Identify which cell holds the provided text, then report its [x, y] central coordinate. 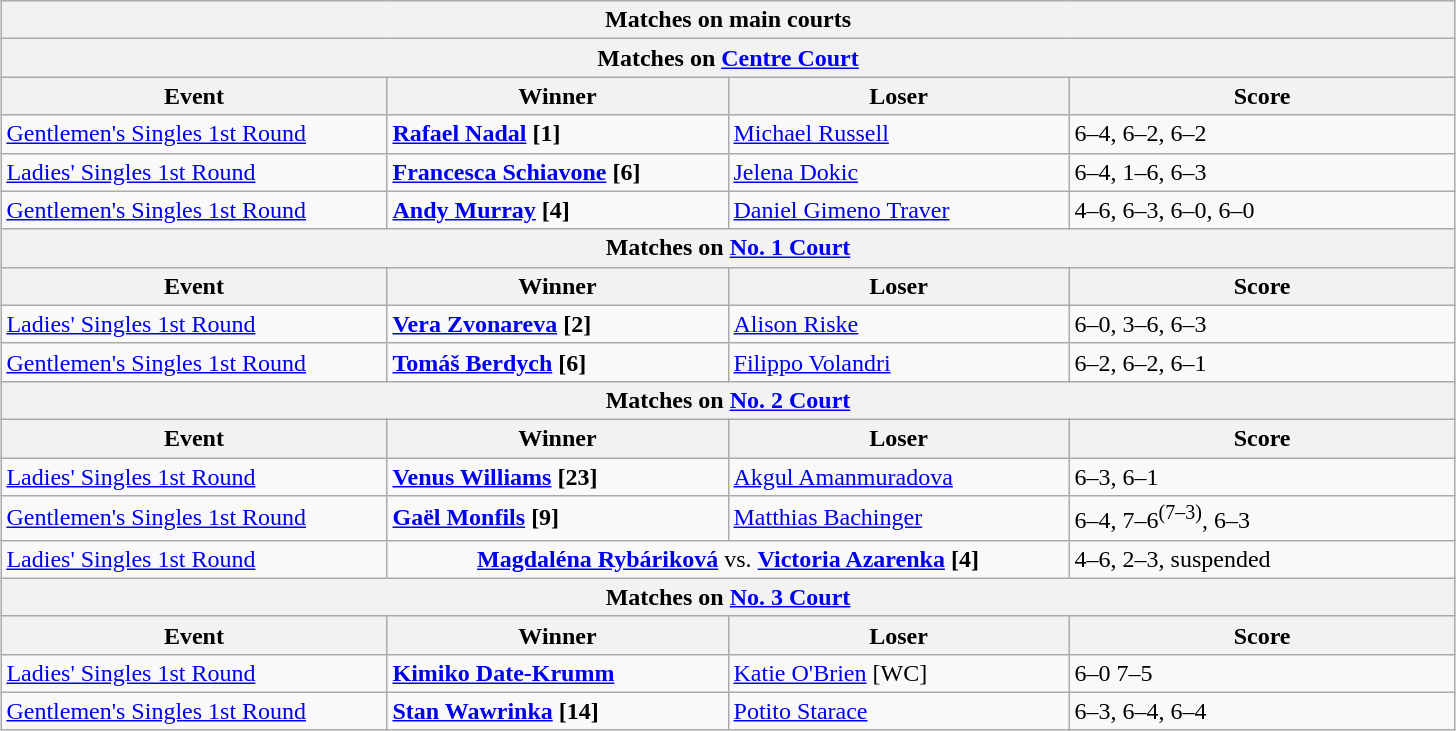
6–0, 3–6, 6–3 [1262, 324]
Matthias Bachinger [898, 518]
6–4, 7–6(7–3), 6–3 [1262, 518]
Gaël Monfils [9] [558, 518]
Matches on No. 1 Court [728, 248]
4–6, 2–3, suspended [1262, 559]
6–4, 1–6, 6–3 [1262, 172]
Tomáš Berdych [6] [558, 362]
Magdaléna Rybáriková vs. Victoria Azarenka [4] [728, 559]
Rafael Nadal [1] [558, 134]
Kimiko Date-Krumm [558, 673]
Potito Starace [898, 711]
6–2, 6–2, 6–1 [1262, 362]
Michael Russell [898, 134]
Filippo Volandri [898, 362]
4–6, 6–3, 6–0, 6–0 [1262, 210]
Stan Wawrinka [14] [558, 711]
Akgul Amanmuradova [898, 477]
Matches on No. 3 Court [728, 597]
Venus Williams [23] [558, 477]
Francesca Schiavone [6] [558, 172]
6–3, 6–1 [1262, 477]
Andy Murray [4] [558, 210]
Matches on main courts [728, 20]
Matches on No. 2 Court [728, 400]
Jelena Dokic [898, 172]
6–3, 6–4, 6–4 [1262, 711]
6–0 7–5 [1262, 673]
Katie O'Brien [WC] [898, 673]
6–4, 6–2, 6–2 [1262, 134]
Vera Zvonareva [2] [558, 324]
Alison Riske [898, 324]
Matches on Centre Court [728, 58]
Daniel Gimeno Traver [898, 210]
